Capture the cell that displays the provided text and extract its (X, Y) central coordinate. 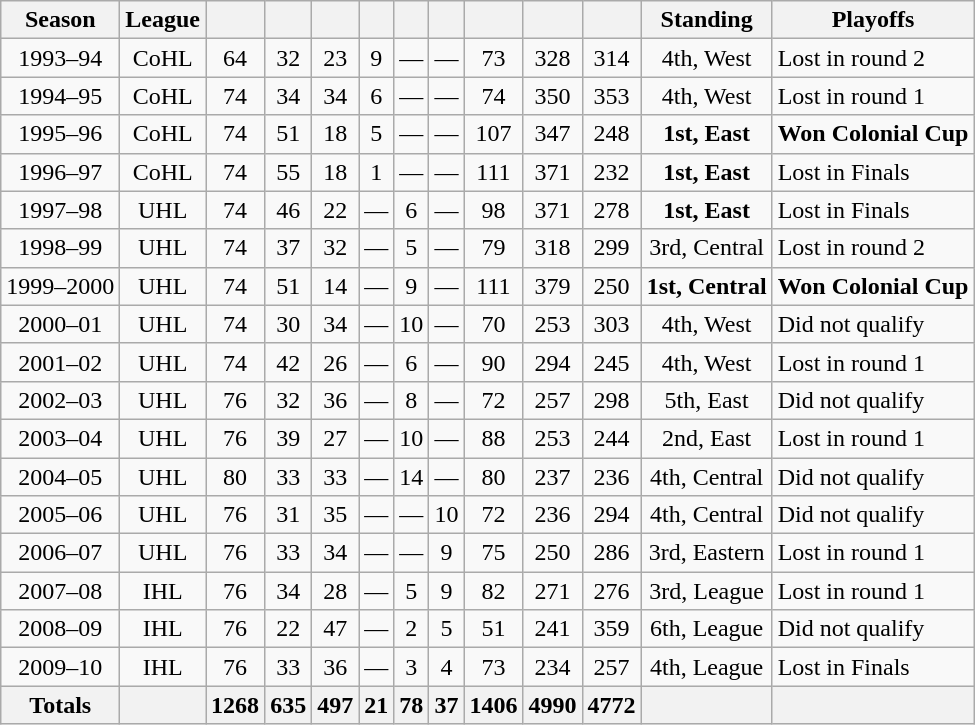
276 (612, 591)
70 (494, 324)
303 (612, 324)
379 (552, 286)
3rd, League (706, 591)
635 (288, 705)
1 (376, 172)
75 (494, 553)
1999–2000 (60, 286)
271 (552, 591)
2004–05 (60, 477)
1406 (494, 705)
79 (494, 248)
8 (412, 400)
2006–07 (60, 553)
23 (336, 58)
350 (552, 96)
31 (288, 515)
234 (552, 667)
2003–04 (60, 438)
5th, East (706, 400)
353 (612, 96)
1998–99 (60, 248)
241 (552, 629)
1st, Central (706, 286)
4 (446, 667)
Season (60, 20)
244 (612, 438)
55 (288, 172)
1993–94 (60, 58)
2007–08 (60, 591)
4990 (552, 705)
248 (612, 134)
299 (612, 248)
Totals (60, 705)
1268 (236, 705)
232 (612, 172)
3rd, Eastern (706, 553)
2nd, East (706, 438)
28 (336, 591)
278 (612, 210)
90 (494, 362)
347 (552, 134)
League (163, 20)
2008–09 (60, 629)
35 (336, 515)
2002–03 (60, 400)
4772 (612, 705)
314 (612, 58)
39 (288, 438)
98 (494, 210)
27 (336, 438)
2 (412, 629)
2005–06 (60, 515)
88 (494, 438)
Playoffs (873, 20)
3 (412, 667)
6th, League (706, 629)
286 (612, 553)
4th, League (706, 667)
64 (236, 58)
2000–01 (60, 324)
2009–10 (60, 667)
Standing (706, 20)
318 (552, 248)
42 (288, 362)
30 (288, 324)
2001–02 (60, 362)
359 (612, 629)
1997–98 (60, 210)
298 (612, 400)
47 (336, 629)
46 (288, 210)
1996–97 (60, 172)
328 (552, 58)
1995–96 (60, 134)
497 (336, 705)
21 (376, 705)
107 (494, 134)
78 (412, 705)
1994–95 (60, 96)
26 (336, 362)
237 (552, 477)
245 (612, 362)
82 (494, 591)
3rd, Central (706, 248)
